Capture the cell that displays the provided text and extract its [x, y] central coordinate. 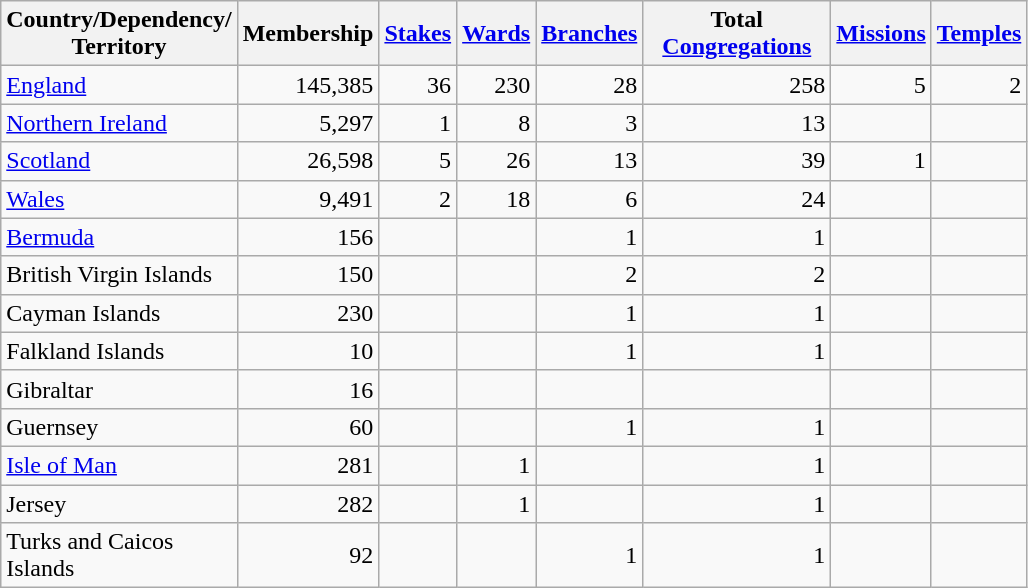
26 [496, 161]
6 [590, 199]
18 [496, 199]
258 [737, 85]
Missions [881, 34]
Gibraltar [119, 389]
Stakes [418, 34]
Membership [308, 34]
Wards [496, 34]
Cayman Islands [119, 313]
24 [737, 199]
92 [308, 556]
5,297 [308, 123]
Total Congregations [737, 34]
Turks and Caicos Islands [119, 556]
8 [496, 123]
Falkland Islands [119, 351]
Guernsey [119, 427]
28 [590, 85]
British Virgin Islands [119, 275]
60 [308, 427]
150 [308, 275]
England [119, 85]
26,598 [308, 161]
36 [418, 85]
Country/Dependency/ Territory [119, 34]
39 [737, 161]
9,491 [308, 199]
145,385 [308, 85]
156 [308, 237]
10 [308, 351]
Branches [590, 34]
Northern Ireland [119, 123]
3 [590, 123]
Scotland [119, 161]
281 [308, 465]
Isle of Man [119, 465]
Jersey [119, 503]
Bermuda [119, 237]
282 [308, 503]
Temples [979, 34]
Wales [119, 199]
16 [308, 389]
